Return [x, y] of the center of cell containing provided text 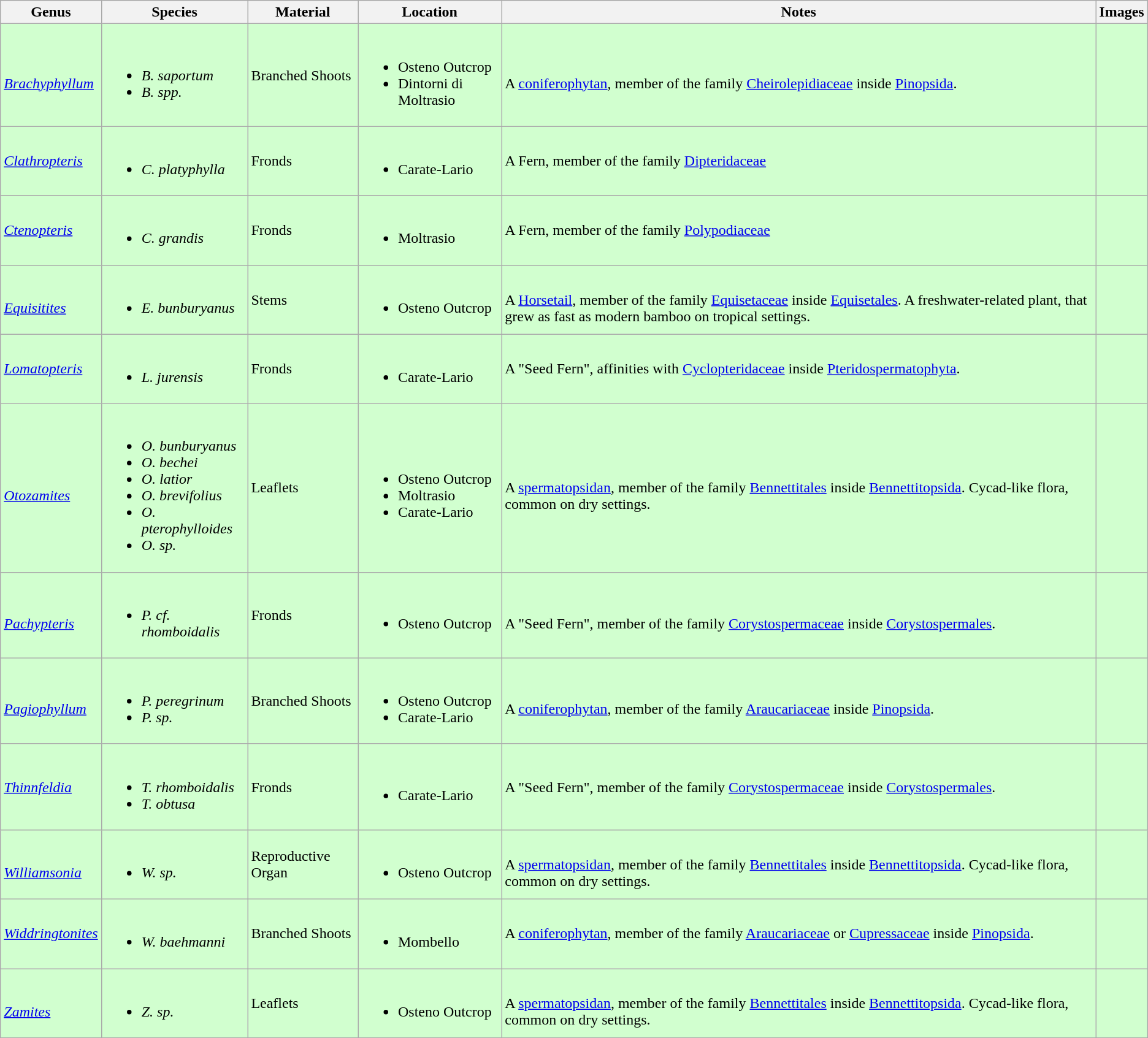
Osteno OutcropMoltrasioCarate-Lario [430, 488]
A Fern, member of the family Polypodiaceae [798, 231]
Reproductive Organ [303, 864]
Ctenopteris [51, 231]
Osteno OutcropCarate-Lario [430, 701]
P. peregrinumP. sp. [174, 701]
Material [303, 12]
P. cf. rhomboidalis [174, 615]
W. sp. [174, 864]
Zamites [51, 1003]
Otozamites [51, 488]
Brachyphyllum [51, 75]
Notes [798, 12]
Thinnfeldia [51, 787]
A coniferophytan, member of the family Araucariaceae or Cupressaceae inside Pinopsida. [798, 933]
W. baehmanni [174, 933]
L. jurensis [174, 369]
Mombello [430, 933]
Widdringtonites [51, 933]
C. grandis [174, 231]
C. platyphylla [174, 161]
Genus [51, 12]
Z. sp. [174, 1003]
Osteno OutcropDintorni di Moltrasio [430, 75]
A Fern, member of the family Dipteridaceae [798, 161]
A coniferophytan, member of the family Araucariaceae inside Pinopsida. [798, 701]
Pagiophyllum [51, 701]
Species [174, 12]
Stems [303, 299]
Moltrasio [430, 231]
Pachypteris [51, 615]
O. bunburyanusO. becheiO. latiorO. brevifoliusO. pterophylloidesO. sp. [174, 488]
A coniferophytan, member of the family Cheirolepidiaceae inside Pinopsida. [798, 75]
Location [430, 12]
Williamsonia [51, 864]
Equisitites [51, 299]
Images [1122, 12]
Clathropteris [51, 161]
A "Seed Fern", affinities with Cyclopteridaceae inside Pteridospermatophyta. [798, 369]
E. bunburyanus [174, 299]
B. saportumB. spp. [174, 75]
Lomatopteris [51, 369]
T. rhomboidalisT. obtusa [174, 787]
